Locate the cell with the specified text and output its [X, Y] center coordinate. 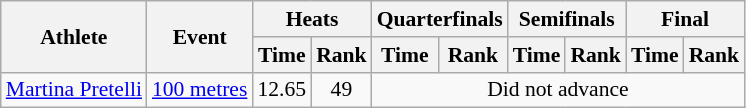
Heats [312, 19]
Semifinals [567, 19]
Did not advance [558, 90]
Athlete [74, 36]
100 metres [200, 90]
Final [685, 19]
Martina Pretelli [74, 90]
Quarterfinals [440, 19]
Event [200, 36]
12.65 [282, 90]
49 [342, 90]
